From the cell containing the given text, extract its center point as (x, y) coordinate. 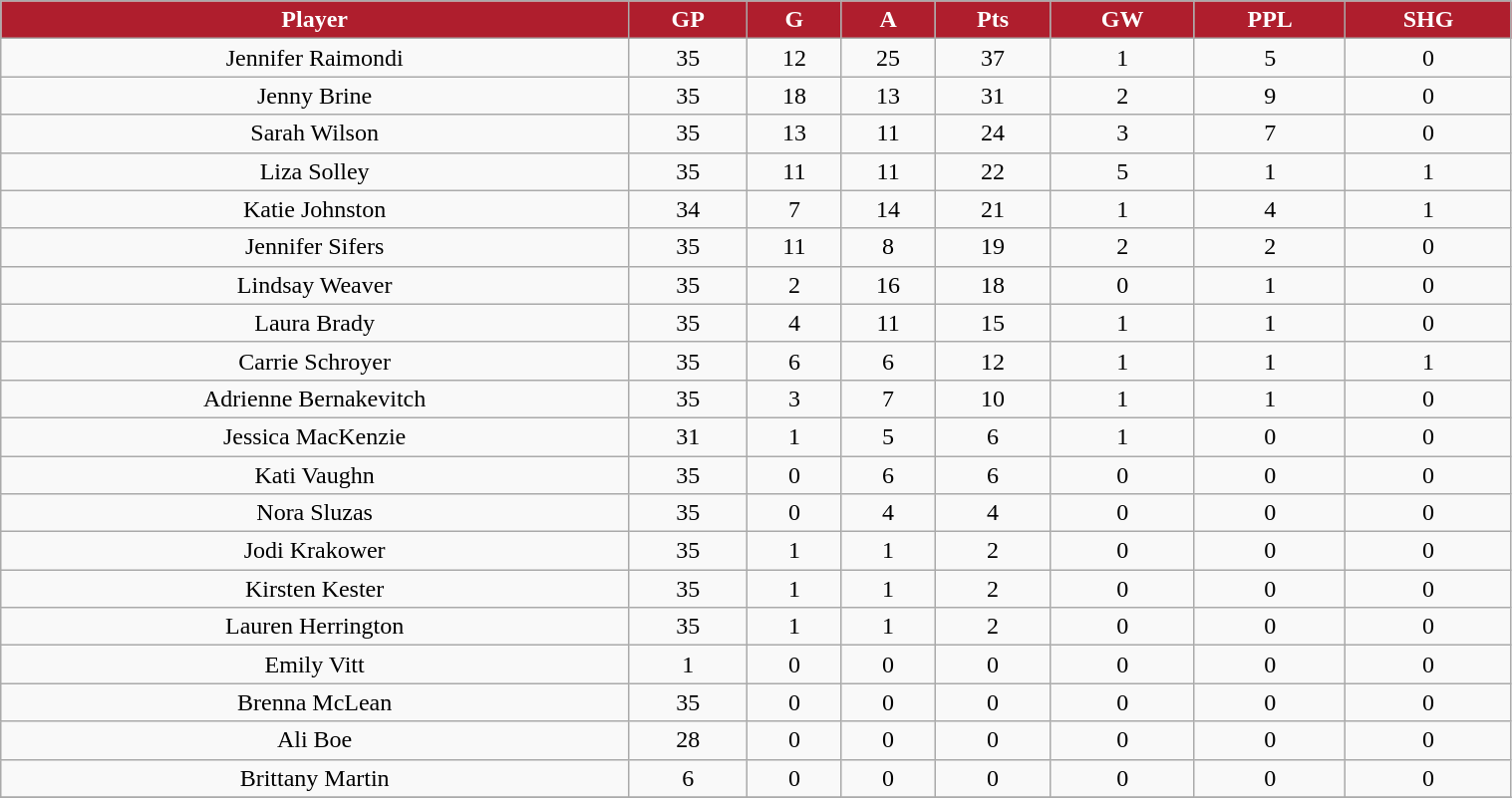
Laura Brady (315, 323)
16 (888, 285)
25 (888, 58)
PPL (1270, 20)
15 (993, 323)
Kirsten Kester (315, 589)
Brenna McLean (315, 702)
19 (993, 247)
9 (1270, 96)
37 (993, 58)
Jennifer Raimondi (315, 58)
SHG (1428, 20)
24 (993, 133)
GW (1122, 20)
Jennifer Sifers (315, 247)
Jodi Krakower (315, 551)
GP (688, 20)
14 (888, 209)
28 (688, 740)
Sarah Wilson (315, 133)
A (888, 20)
Lauren Herrington (315, 627)
Jessica MacKenzie (315, 436)
10 (993, 399)
Liza Solley (315, 171)
22 (993, 171)
Jenny Brine (315, 96)
8 (888, 247)
Kati Vaughn (315, 475)
Player (315, 20)
Emily Vitt (315, 665)
Adrienne Bernakevitch (315, 399)
Ali Boe (315, 740)
21 (993, 209)
Pts (993, 20)
34 (688, 209)
Lindsay Weaver (315, 285)
Nora Sluzas (315, 513)
Carrie Schroyer (315, 361)
G (794, 20)
Katie Johnston (315, 209)
Brittany Martin (315, 778)
